For the text-containing cell, return its midpoint in (X, Y) coordinate format. 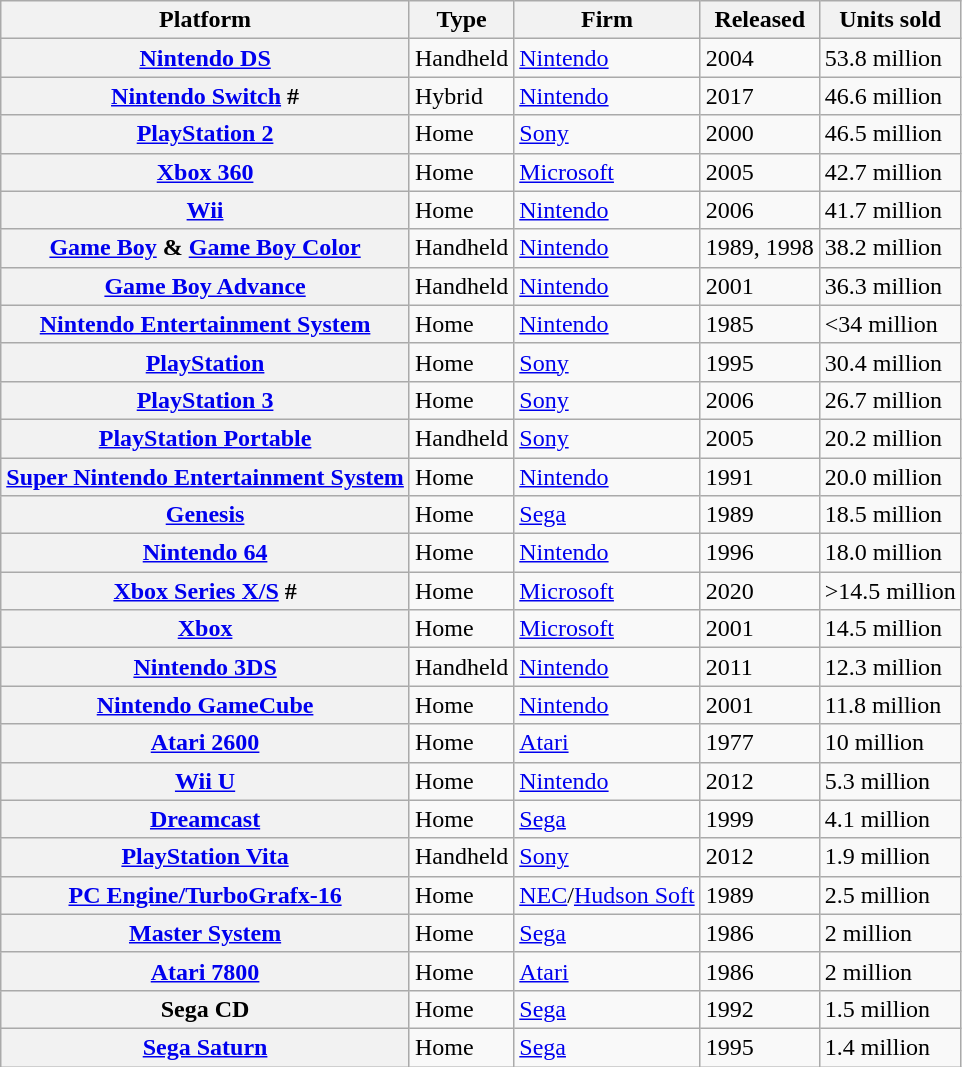
1989, 1998 (760, 248)
53.8 million (890, 58)
Nintendo Entertainment System (206, 324)
20.0 million (890, 477)
Sega CD (206, 1009)
Firm (607, 20)
11.8 million (890, 705)
20.2 million (890, 438)
2020 (760, 591)
26.7 million (890, 400)
Game Boy Advance (206, 286)
Nintendo Switch # (206, 96)
Platform (206, 20)
18.5 million (890, 515)
Nintendo GameCube (206, 705)
41.7 million (890, 210)
Type (461, 20)
46.6 million (890, 96)
1992 (760, 1009)
NEC/Hudson Soft (607, 895)
1991 (760, 477)
1.4 million (890, 1047)
2011 (760, 667)
38.2 million (890, 248)
PC Engine/TurboGrafx-16 (206, 895)
36.3 million (890, 286)
2.5 million (890, 895)
PlayStation Portable (206, 438)
<34 million (890, 324)
>14.5 million (890, 591)
10 million (890, 743)
4.1 million (890, 819)
Nintendo 3DS (206, 667)
Wii U (206, 781)
Nintendo DS (206, 58)
18.0 million (890, 553)
2004 (760, 58)
Xbox Series X/S # (206, 591)
Master System (206, 933)
Sega Saturn (206, 1047)
5.3 million (890, 781)
1.5 million (890, 1009)
PlayStation 3 (206, 400)
1996 (760, 553)
Wii (206, 210)
1999 (760, 819)
Dreamcast (206, 819)
1985 (760, 324)
46.5 million (890, 134)
1.9 million (890, 857)
Nintendo 64 (206, 553)
Xbox 360 (206, 172)
PlayStation Vita (206, 857)
Hybrid (461, 96)
Super Nintendo Entertainment System (206, 477)
PlayStation (206, 362)
2000 (760, 134)
PlayStation 2 (206, 134)
Genesis (206, 515)
42.7 million (890, 172)
30.4 million (890, 362)
Atari 2600 (206, 743)
Units sold (890, 20)
14.5 million (890, 629)
Released (760, 20)
Atari 7800 (206, 971)
2017 (760, 96)
12.3 million (890, 667)
1977 (760, 743)
Xbox (206, 629)
Game Boy & Game Boy Color (206, 248)
